Find where the given text appears and provide that cell's center as [X, Y] coordinate. 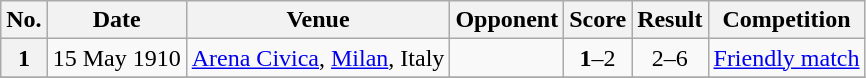
2–6 [670, 58]
Score [598, 20]
Arena Civica, Milan, Italy [318, 58]
Result [670, 20]
Venue [318, 20]
1 [24, 58]
Date [116, 20]
Friendly match [786, 58]
15 May 1910 [116, 58]
Opponent [507, 20]
Competition [786, 20]
No. [24, 20]
1–2 [598, 58]
